Pinpoint the cell where the given text exists, returning its (x, y) midpoint coordinate. 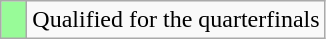
Qualified for the quarterfinals (176, 20)
